Scan for the cell matching the given text and deliver its (x, y) coordinate at center. 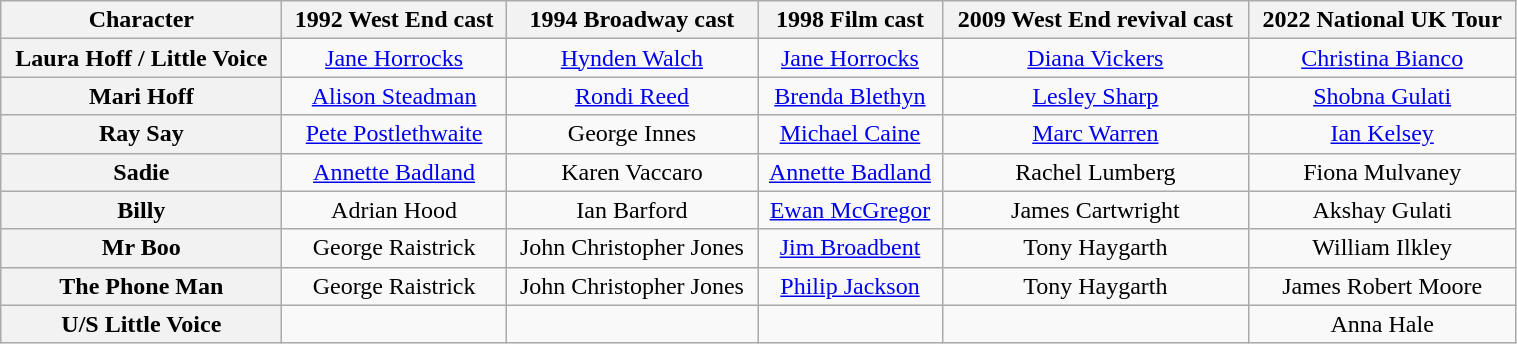
Sadie (142, 172)
Jim Broadbent (850, 248)
Philip Jackson (850, 286)
Rachel Lumberg (1095, 172)
Lesley Sharp (1095, 96)
Akshay Gulati (1382, 210)
Ian Kelsey (1382, 134)
1992 West End cast (394, 20)
William Ilkley (1382, 248)
1994 Broadway cast (632, 20)
Hynden Walch (632, 58)
The Phone Man (142, 286)
2022 National UK Tour (1382, 20)
Billy (142, 210)
Ian Barford (632, 210)
Shobna Gulati (1382, 96)
Christina Bianco (1382, 58)
U/S Little Voice (142, 324)
George Innes (632, 134)
Diana Vickers (1095, 58)
Ewan McGregor (850, 210)
Anna Hale (1382, 324)
Karen Vaccaro (632, 172)
Mari Hoff (142, 96)
James Cartwright (1095, 210)
Laura Hoff / Little Voice (142, 58)
James Robert Moore (1382, 286)
Pete Postlethwaite (394, 134)
Ray Say (142, 134)
2009 West End revival cast (1095, 20)
Fiona Mulvaney (1382, 172)
Adrian Hood (394, 210)
Rondi Reed (632, 96)
Brenda Blethyn (850, 96)
Marc Warren (1095, 134)
Mr Boo (142, 248)
1998 Film cast (850, 20)
Character (142, 20)
Alison Steadman (394, 96)
Michael Caine (850, 134)
